Search for the cell housing the specified text and yield its (x, y) center coordinate. 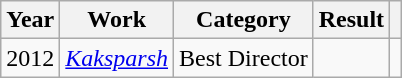
2012 (30, 58)
Category (244, 20)
Work (117, 20)
Best Director (244, 58)
Result (351, 20)
Year (30, 20)
Kaksparsh (117, 58)
